Determine the (x, y) coordinate at the center of the cell enclosing the given text.  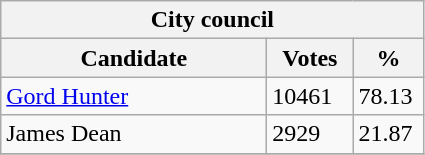
Votes (310, 58)
2929 (310, 134)
City council (212, 20)
Candidate (134, 58)
% (388, 58)
James Dean (134, 134)
Gord Hunter (134, 96)
10461 (310, 96)
78.13 (388, 96)
21.87 (388, 134)
